Pinpoint the cell where the given text exists, returning its [X, Y] midpoint coordinate. 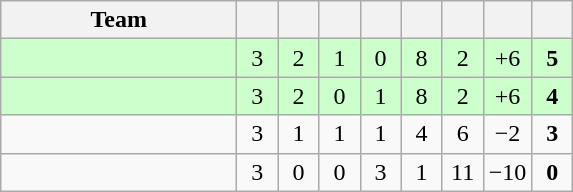
−2 [508, 134]
11 [462, 172]
5 [552, 58]
−10 [508, 172]
6 [462, 134]
Team [119, 20]
